Capture the cell that displays the provided text and extract its (X, Y) central coordinate. 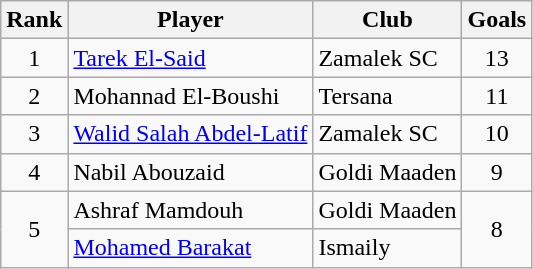
2 (34, 96)
Tarek El-Said (190, 58)
5 (34, 229)
13 (497, 58)
1 (34, 58)
Ismaily (388, 248)
8 (497, 229)
10 (497, 134)
9 (497, 172)
Ashraf Mamdouh (190, 210)
11 (497, 96)
4 (34, 172)
Mohannad El-Boushi (190, 96)
Player (190, 20)
Mohamed Barakat (190, 248)
Club (388, 20)
Rank (34, 20)
3 (34, 134)
Walid Salah Abdel-Latif (190, 134)
Goals (497, 20)
Tersana (388, 96)
Nabil Abouzaid (190, 172)
